Detect which cell encompasses the target text, then output its (X, Y) center coordinate. 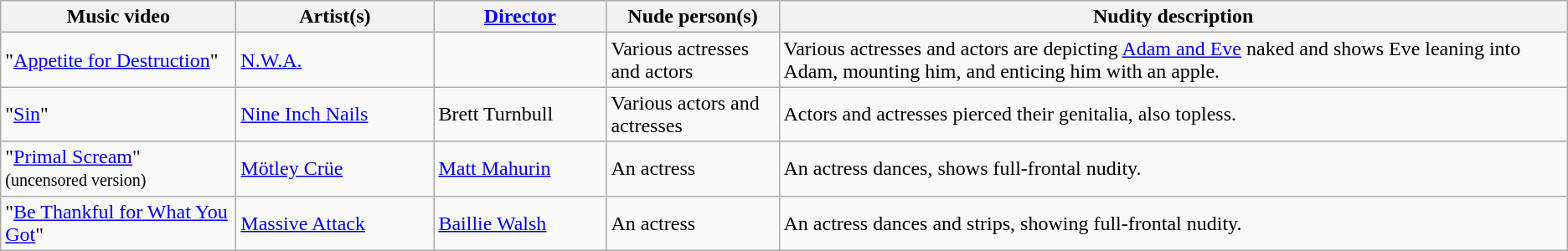
"Primal Scream" (uncensored version) (119, 169)
"Sin" (119, 114)
Various actresses and actors (693, 60)
Baillie Walsh (520, 223)
Mötley Crüe (335, 169)
N.W.A. (335, 60)
Nude person(s) (693, 17)
Artist(s) (335, 17)
Brett Turnbull (520, 114)
Director (520, 17)
Various actresses and actors are depicting Adam and Eve naked and shows Eve leaning into Adam, mounting him, and enticing him with an apple. (1173, 60)
"Be Thankful for What You Got" (119, 223)
"Appetite for Destruction" (119, 60)
An actress dances and strips, showing full-frontal nudity. (1173, 223)
Music video (119, 17)
An actress dances, shows full-frontal nudity. (1173, 169)
Massive Attack (335, 223)
Matt Mahurin (520, 169)
Various actors and actresses (693, 114)
Nine Inch Nails (335, 114)
Nudity description (1173, 17)
Actors and actresses pierced their genitalia, also topless. (1173, 114)
